Pinpoint the cell where the given text exists, returning its (X, Y) midpoint coordinate. 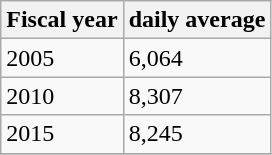
2005 (62, 58)
6,064 (197, 58)
8,307 (197, 96)
2015 (62, 134)
8,245 (197, 134)
daily average (197, 20)
2010 (62, 96)
Fiscal year (62, 20)
